Search for the cell housing the specified text and yield its (x, y) center coordinate. 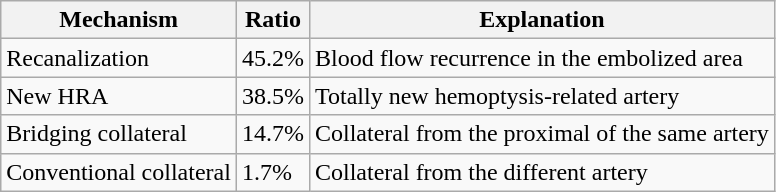
Bridging collateral (119, 134)
1.7% (272, 172)
14.7% (272, 134)
Totally new hemoptysis-related artery (542, 96)
Ratio (272, 20)
Conventional collateral (119, 172)
45.2% (272, 58)
Collateral from the different artery (542, 172)
Recanalization (119, 58)
Blood flow recurrence in the embolized area (542, 58)
Explanation (542, 20)
Mechanism (119, 20)
38.5% (272, 96)
Collateral from the proximal of the same artery (542, 134)
New HRA (119, 96)
